Locate the cell with the specified text and output its [X, Y] center coordinate. 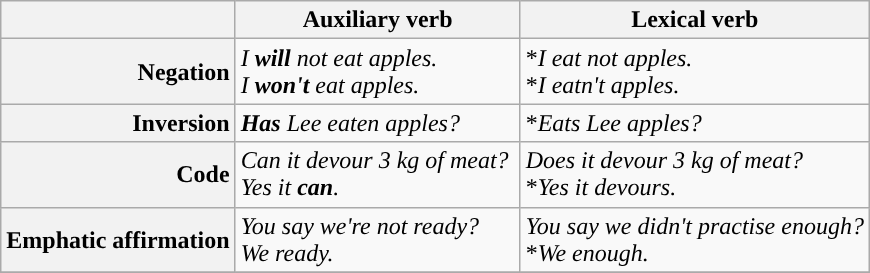
*Eats Lee apples? [694, 123]
Can it devour 3 kg of meat? Yes it can. [378, 174]
*I eat not apples.*I eatn't apples. [694, 72]
You say we're not ready?We ready. [378, 240]
Negation [118, 72]
Code [118, 174]
Has Lee eaten apples? [378, 123]
Emphatic affirmation [118, 240]
Does it devour 3 kg of meat? *Yes it devours. [694, 174]
Lexical verb [694, 20]
I will not eat apples. I won't eat apples. [378, 72]
Inversion [118, 123]
You say we didn't practise enough?*We enough. [694, 240]
Auxiliary verb [378, 20]
